From the cell containing the given text, extract its center point as (x, y) coordinate. 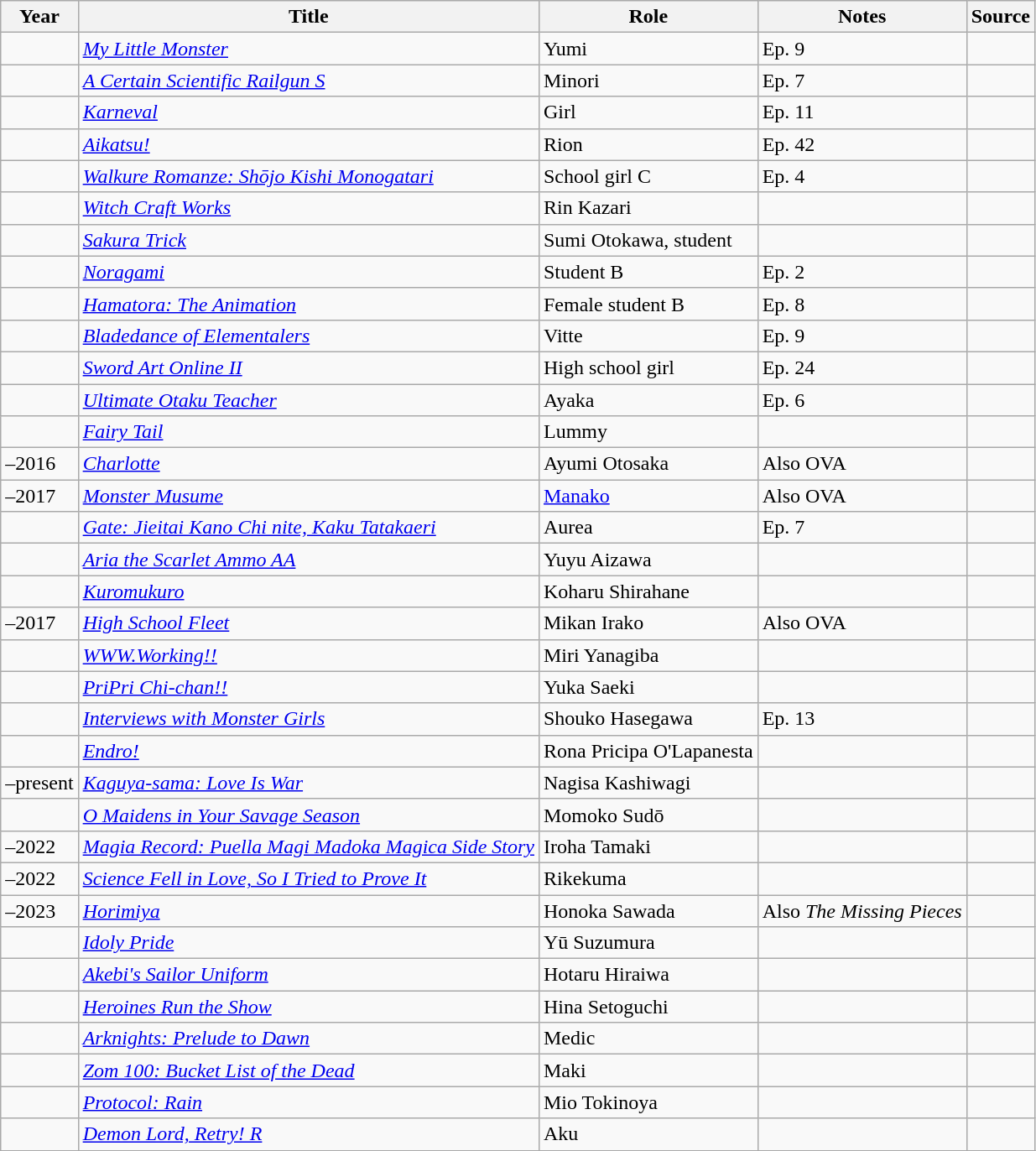
Hamatora: The Animation (309, 304)
My Little Monster (309, 49)
Ep. 6 (862, 400)
Noragami (309, 272)
Ep. 8 (862, 304)
High school girl (648, 367)
O Maidens in Your Savage Season (309, 815)
Rin Kazari (648, 208)
PriPri Chi-chan!! (309, 687)
Bladedance of Elementalers (309, 336)
Role (648, 17)
Rion (648, 144)
High School Fleet (309, 623)
Arknights: Prelude to Dawn (309, 1039)
Endro! (309, 751)
Rikekuma (648, 878)
Gate: Jieitai Kano Chi nite, Kaku Tatakaeri (309, 528)
Lummy (648, 432)
Sumi Otokawa, student (648, 240)
Nagisa Kashiwagi (648, 783)
Also The Missing Pieces (862, 910)
Ayumi Otosaka (648, 464)
Iroha Tamaki (648, 846)
Ep. 4 (862, 176)
Honoka Sawada (648, 910)
Notes (862, 17)
Ep. 24 (862, 367)
Mikan Irako (648, 623)
Interviews with Monster Girls (309, 719)
Kaguya-sama: Love Is War (309, 783)
Idoly Pride (309, 943)
A Certain Scientific Railgun S (309, 81)
Heroines Run the Show (309, 1007)
Shouko Hasegawa (648, 719)
Yuyu Aizawa (648, 560)
Hina Setoguchi (648, 1007)
Sword Art Online II (309, 367)
Karneval (309, 112)
Protocol: Rain (309, 1102)
–2016 (39, 464)
Mio Tokinoya (648, 1102)
Akebi's Sailor Uniform (309, 975)
Year (39, 17)
Ultimate Otaku Teacher (309, 400)
Female student B (648, 304)
Student B (648, 272)
Walkure Romanze: Shōjo Kishi Monogatari (309, 176)
Horimiya (309, 910)
Momoko Sudō (648, 815)
Hotaru Hiraiwa (648, 975)
Witch Craft Works (309, 208)
Ep. 13 (862, 719)
Monster Musume (309, 496)
Girl (648, 112)
–present (39, 783)
Miri Yanagiba (648, 655)
School girl C (648, 176)
Koharu Shirahane (648, 591)
Manako (648, 496)
Fairy Tail (309, 432)
Aria the Scarlet Ammo AA (309, 560)
Science Fell in Love, So I Tried to Prove It (309, 878)
Rona Pricipa O'Lapanesta (648, 751)
Zom 100: Bucket List of the Dead (309, 1070)
Maki (648, 1070)
Sakura Trick (309, 240)
Aku (648, 1134)
Ep. 2 (862, 272)
Ep. 11 (862, 112)
–2023 (39, 910)
Source (1000, 17)
WWW.Working!! (309, 655)
Title (309, 17)
Yuka Saeki (648, 687)
Ep. 42 (862, 144)
Ayaka (648, 400)
Demon Lord, Retry! R (309, 1134)
Charlotte (309, 464)
Magia Record: Puella Magi Madoka Magica Side Story (309, 846)
Medic (648, 1039)
Yū Suzumura (648, 943)
Aurea (648, 528)
Kuromukuro (309, 591)
Yumi (648, 49)
Minori (648, 81)
Aikatsu! (309, 144)
Vitte (648, 336)
